Scan for the cell matching the given text and deliver its [X, Y] coordinate at center. 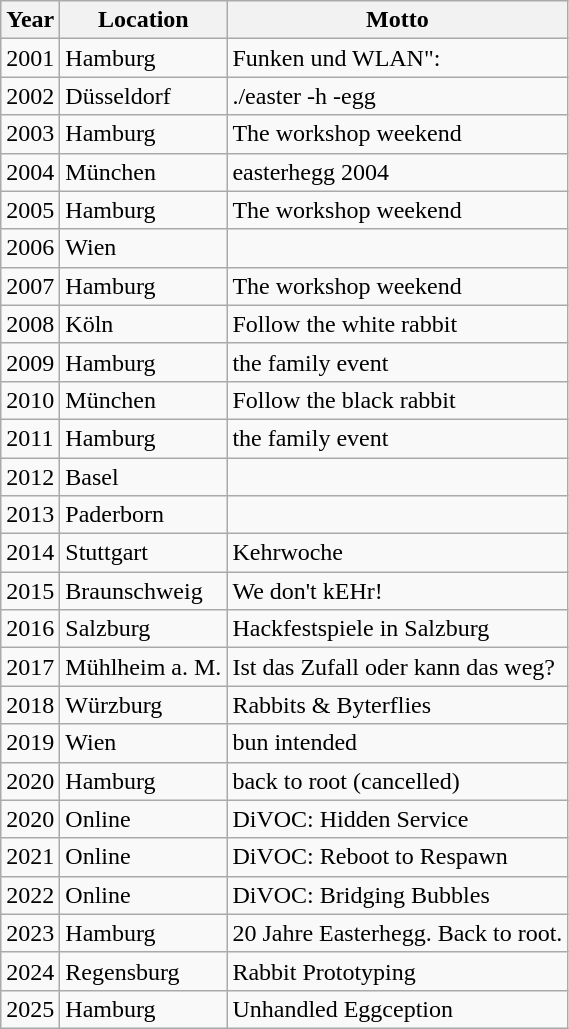
DiVOC: Bridging Bubbles [398, 895]
Stuttgart [144, 553]
Rabbits & Byterflies [398, 705]
Funken und WLAN": [398, 58]
Braunschweig [144, 591]
2010 [30, 400]
2008 [30, 324]
2007 [30, 286]
2001 [30, 58]
./easter -h -egg [398, 96]
Salzburg [144, 629]
2009 [30, 362]
Year [30, 20]
Unhandled Eggception [398, 1009]
Mühlheim a. M. [144, 667]
2015 [30, 591]
We don't kEHr! [398, 591]
Paderborn [144, 515]
Follow the white rabbit [398, 324]
back to root (cancelled) [398, 781]
2023 [30, 933]
Basel [144, 477]
20 Jahre Easterhegg. Back to root. [398, 933]
DiVOC: Reboot to Respawn [398, 857]
2018 [30, 705]
Ist das Zufall oder kann das weg? [398, 667]
bun intended [398, 743]
Würzburg [144, 705]
2005 [30, 210]
2017 [30, 667]
Hackfestspiele in Salzburg [398, 629]
2012 [30, 477]
2014 [30, 553]
easterhegg 2004 [398, 172]
Köln [144, 324]
Düsseldorf [144, 96]
Follow the black rabbit [398, 400]
2013 [30, 515]
2021 [30, 857]
Regensburg [144, 971]
2025 [30, 1009]
DiVOC: Hidden Service [398, 819]
2006 [30, 248]
2004 [30, 172]
Rabbit Prototyping [398, 971]
Motto [398, 20]
2002 [30, 96]
2019 [30, 743]
2003 [30, 134]
2011 [30, 438]
Kehrwoche [398, 553]
Location [144, 20]
2024 [30, 971]
2016 [30, 629]
2022 [30, 895]
